Search for the cell housing the specified text and yield its (X, Y) center coordinate. 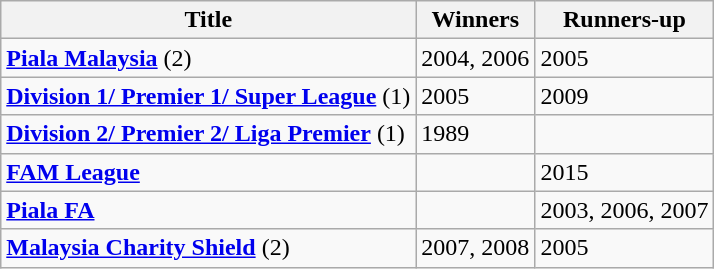
1989 (476, 134)
Winners (476, 20)
Division 1/ Premier 1/ Super League (1) (208, 96)
Piala FA (208, 210)
Malaysia Charity Shield (2) (208, 248)
2015 (624, 172)
2004, 2006 (476, 58)
FAM League (208, 172)
Piala Malaysia (2) (208, 58)
2009 (624, 96)
Division 2/ Premier 2/ Liga Premier (1) (208, 134)
2003, 2006, 2007 (624, 210)
Title (208, 20)
2007, 2008 (476, 248)
Runners-up (624, 20)
